For the text-containing cell, return its midpoint in (x, y) coordinate format. 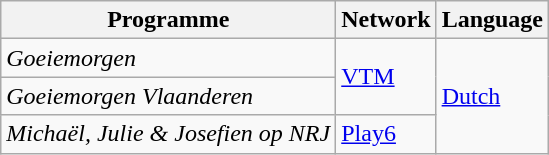
Goeiemorgen (168, 58)
Programme (168, 20)
Play6 (386, 134)
Goeiemorgen Vlaanderen (168, 96)
Dutch (492, 96)
Network (386, 20)
Language (492, 20)
VTM (386, 77)
Michaël, Julie & Josefien op NRJ (168, 134)
